Return the [x, y] coordinate for the center point of the cell that contains the specified text.  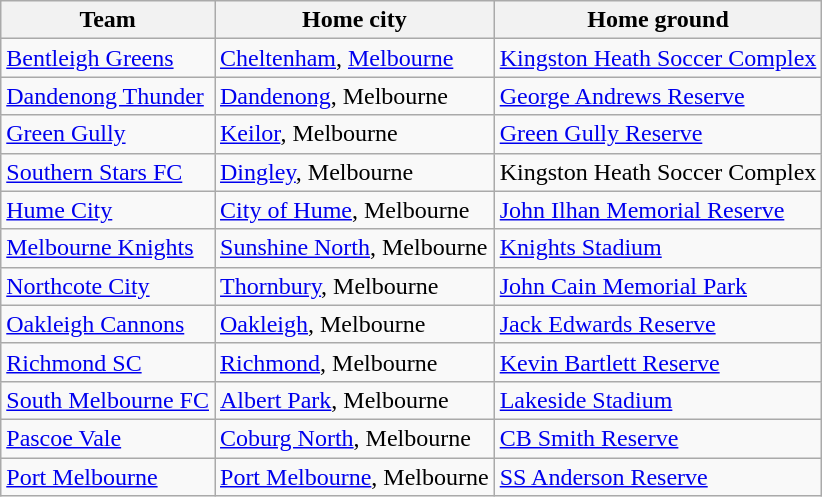
SS Anderson Reserve [658, 477]
Knights Stadium [658, 248]
Dandenong Thunder [108, 96]
Pascoe Vale [108, 438]
Oakleigh Cannons [108, 324]
Dingley, Melbourne [354, 172]
Team [108, 20]
City of Hume, Melbourne [354, 210]
Southern Stars FC [108, 172]
Keilor, Melbourne [354, 134]
Sunshine North, Melbourne [354, 248]
Richmond SC [108, 362]
Port Melbourne [108, 477]
Richmond, Melbourne [354, 362]
Melbourne Knights [108, 248]
George Andrews Reserve [658, 96]
South Melbourne FC [108, 400]
Green Gully Reserve [658, 134]
John Cain Memorial Park [658, 286]
Bentleigh Greens [108, 58]
CB Smith Reserve [658, 438]
John Ilhan Memorial Reserve [658, 210]
Cheltenham, Melbourne [354, 58]
Oakleigh, Melbourne [354, 324]
Thornbury, Melbourne [354, 286]
Port Melbourne, Melbourne [354, 477]
Dandenong, Melbourne [354, 96]
Lakeside Stadium [658, 400]
Home ground [658, 20]
Coburg North, Melbourne [354, 438]
Green Gully [108, 134]
Home city [354, 20]
Northcote City [108, 286]
Hume City [108, 210]
Albert Park, Melbourne [354, 400]
Kevin Bartlett Reserve [658, 362]
Jack Edwards Reserve [658, 324]
